Pinpoint the cell where the given text exists, returning its (X, Y) midpoint coordinate. 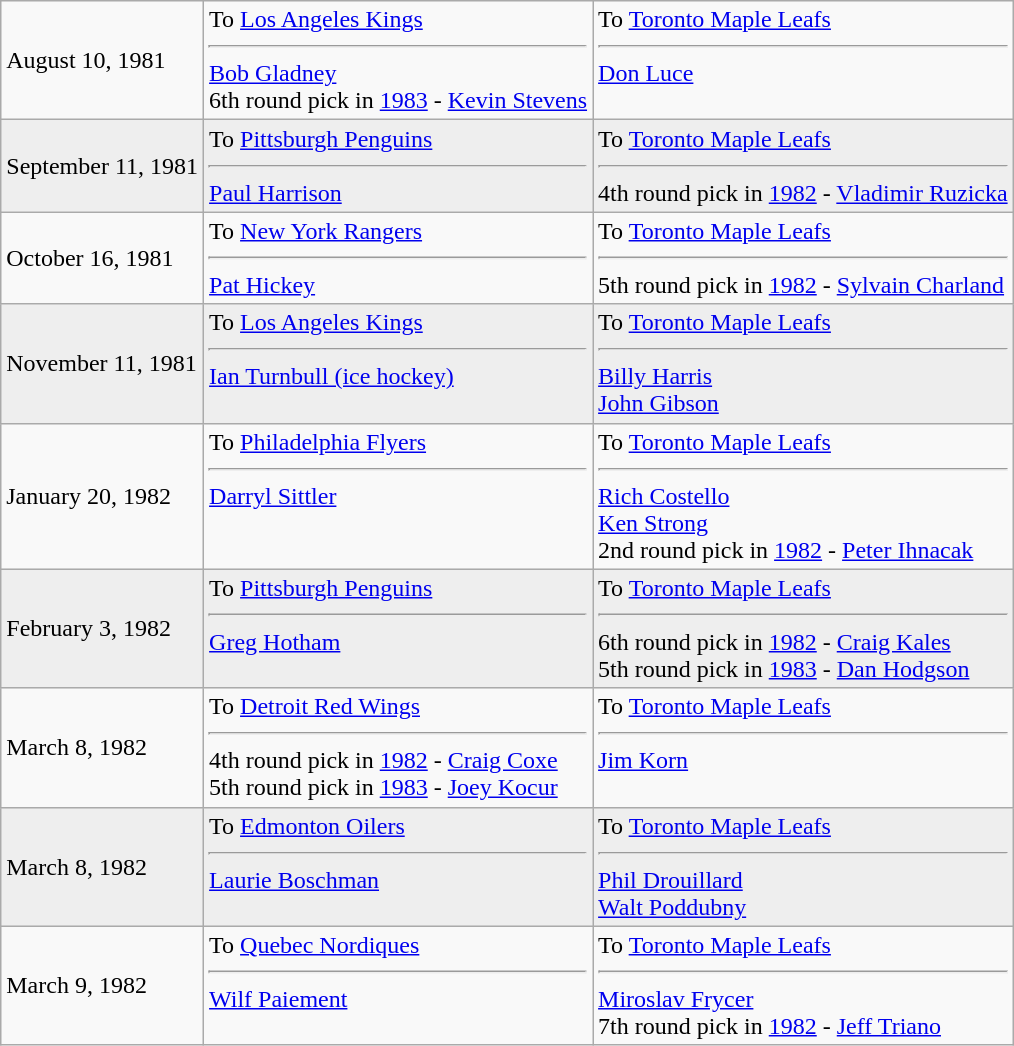
To Quebec NordiquesWilf Paiement (398, 986)
August 10, 1981 (102, 60)
September 11, 1981 (102, 166)
To Toronto Maple LeafsRich Costello Ken Strong 2nd round pick in 1982 - Peter Ihnacak (804, 496)
November 11, 1981 (102, 364)
To Toronto Maple LeafsJim Korn (804, 748)
To Toronto Maple LeafsDon Luce (804, 60)
To Toronto Maple Leafs6th round pick in 1982 - Craig Kales 5th round pick in 1983 - Dan Hodgson (804, 628)
October 16, 1981 (102, 258)
February 3, 1982 (102, 628)
To New York RangersPat Hickey (398, 258)
To Pittsburgh PenguinsPaul Harrison (398, 166)
To Los Angeles KingsIan Turnbull (ice hockey) (398, 364)
To Toronto Maple Leafs4th round pick in 1982 - Vladimir Ruzicka (804, 166)
To Pittsburgh PenguinsGreg Hotham (398, 628)
To Edmonton OilersLaurie Boschman (398, 866)
To Detroit Red Wings4th round pick in 1982 - Craig Coxe 5th round pick in 1983 - Joey Kocur (398, 748)
To Toronto Maple LeafsPhil Drouillard Walt Poddubny (804, 866)
To Philadelphia FlyersDarryl Sittler (398, 496)
To Toronto Maple Leafs5th round pick in 1982 - Sylvain Charland (804, 258)
January 20, 1982 (102, 496)
To Los Angeles KingsBob Gladney 6th round pick in 1983 - Kevin Stevens (398, 60)
To Toronto Maple LeafsMiroslav Frycer 7th round pick in 1982 - Jeff Triano (804, 986)
To Toronto Maple LeafsBilly Harris John Gibson (804, 364)
March 9, 1982 (102, 986)
